Extract the (x, y) coordinate from the center of the cell holding the provided text.  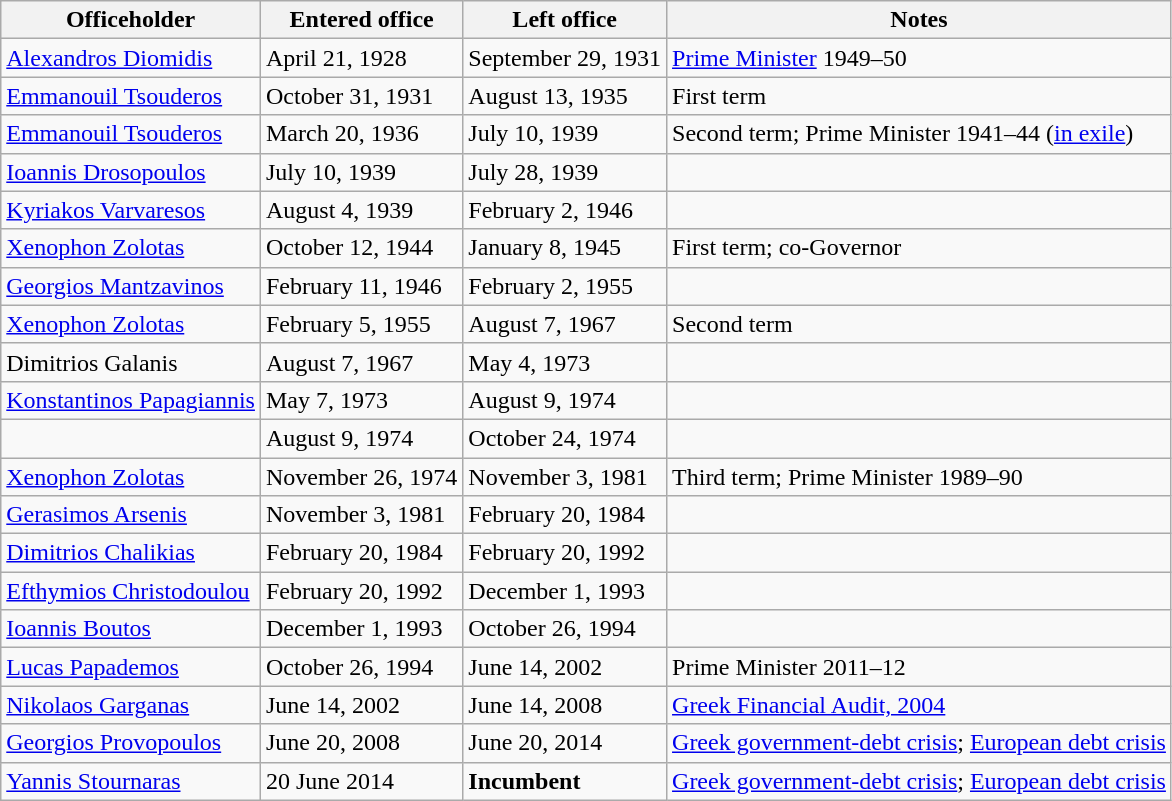
Dimitrios Chalikias (131, 553)
May 4, 1973 (565, 362)
Alexandros Diomidis (131, 58)
Notes (920, 20)
Georgios Provopoulos (131, 743)
May 7, 1973 (361, 400)
February 2, 1946 (565, 210)
August 13, 1935 (565, 96)
October 24, 1974 (565, 438)
Yannis Stournaras (131, 781)
Georgios Mantzavinos (131, 286)
Greek Financial Audit, 2004 (920, 705)
Ioannis Drosopoulos (131, 172)
August 4, 1939 (361, 210)
Ioannis Boutos (131, 629)
Incumbent (565, 781)
June 14, 2008 (565, 705)
First term (920, 96)
September 29, 1931 (565, 58)
Second term; Prime Minister 1941–44 (in exile) (920, 134)
October 12, 1944 (361, 248)
October 31, 1931 (361, 96)
February 2, 1955 (565, 286)
20 June 2014 (361, 781)
February 5, 1955 (361, 324)
Prime Minister 1949–50 (920, 58)
Officeholder (131, 20)
April 21, 1928 (361, 58)
Second term (920, 324)
Nikolaos Garganas (131, 705)
Gerasimos Arsenis (131, 515)
January 8, 1945 (565, 248)
July 28, 1939 (565, 172)
Prime Minister 2011–12 (920, 667)
Lucas Papademos (131, 667)
Entered office (361, 20)
Third term; Prime Minister 1989–90 (920, 477)
First term; co-Governor (920, 248)
Dimitrios Galanis (131, 362)
February 11, 1946 (361, 286)
Kyriakos Varvaresos (131, 210)
Konstantinos Papagiannis (131, 400)
November 26, 1974 (361, 477)
March 20, 1936 (361, 134)
June 20, 2008 (361, 743)
June 20, 2014 (565, 743)
Efthymios Christodoulou (131, 591)
Left office (565, 20)
